Provide the (X, Y) coordinate of the cell's center where the given text is located.  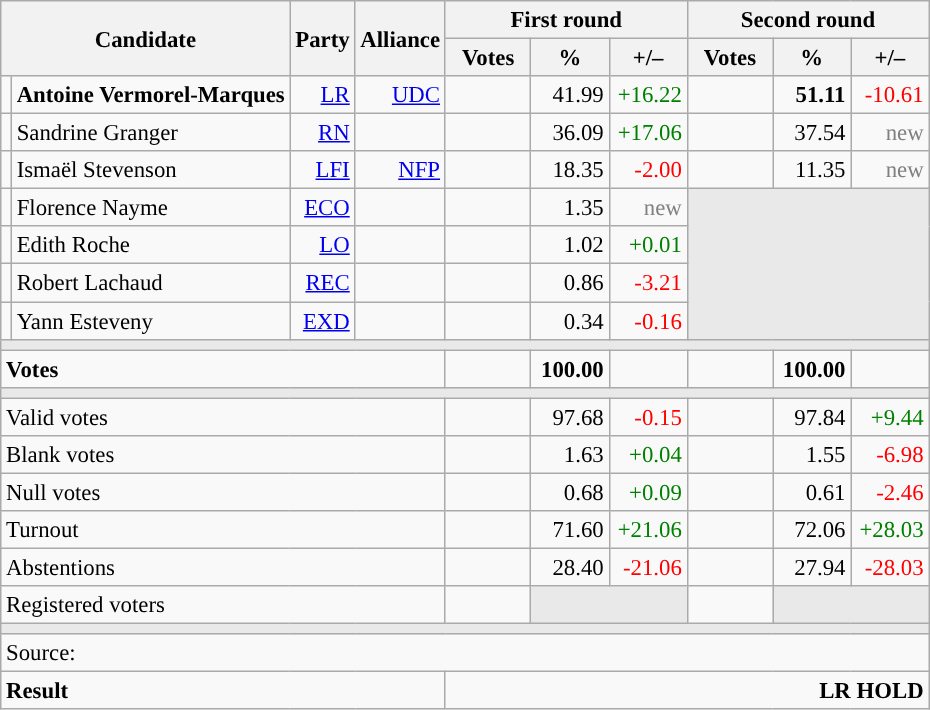
Second round (808, 20)
LFI (322, 170)
Blank votes (224, 455)
97.84 (812, 417)
Null votes (224, 492)
Source: (465, 653)
Party (322, 38)
72.06 (812, 530)
Sandrine Granger (150, 133)
28.40 (570, 567)
1.55 (812, 455)
-6.98 (890, 455)
Abstentions (224, 567)
Antoine Vermorel-Marques (150, 95)
1.35 (570, 208)
Alliance (400, 38)
LR (322, 95)
Registered voters (224, 605)
UDC (400, 95)
Result (224, 691)
41.99 (570, 95)
Ismaël Stevenson (150, 170)
EXD (322, 321)
51.11 (812, 95)
RN (322, 133)
REC (322, 283)
1.02 (570, 245)
Turnout (224, 530)
-2.46 (890, 492)
+0.09 (648, 492)
0.86 (570, 283)
+0.04 (648, 455)
+16.22 (648, 95)
Candidate (146, 38)
First round (566, 20)
-0.15 (648, 417)
-0.16 (648, 321)
NFP (400, 170)
11.35 (812, 170)
71.60 (570, 530)
Valid votes (224, 417)
ECO (322, 208)
0.68 (570, 492)
0.61 (812, 492)
+0.01 (648, 245)
+17.06 (648, 133)
Yann Esteveny (150, 321)
LO (322, 245)
-2.00 (648, 170)
LR HOLD (687, 691)
+28.03 (890, 530)
27.94 (812, 567)
-10.61 (890, 95)
Robert Lachaud (150, 283)
18.35 (570, 170)
97.68 (570, 417)
-28.03 (890, 567)
36.09 (570, 133)
+9.44 (890, 417)
-3.21 (648, 283)
0.34 (570, 321)
Edith Roche (150, 245)
1.63 (570, 455)
37.54 (812, 133)
Florence Nayme (150, 208)
-21.06 (648, 567)
+21.06 (648, 530)
